Identify which cell holds the provided text, then report its (x, y) central coordinate. 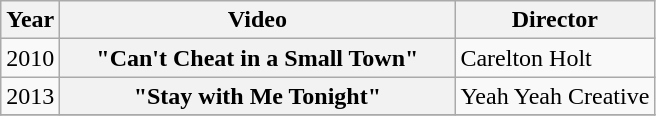
Carelton Holt (555, 58)
Video (258, 20)
2013 (30, 96)
"Stay with Me Tonight" (258, 96)
"Can't Cheat in a Small Town" (258, 58)
2010 (30, 58)
Yeah Yeah Creative (555, 96)
Director (555, 20)
Year (30, 20)
